For the text-containing cell, return its midpoint in (X, Y) coordinate format. 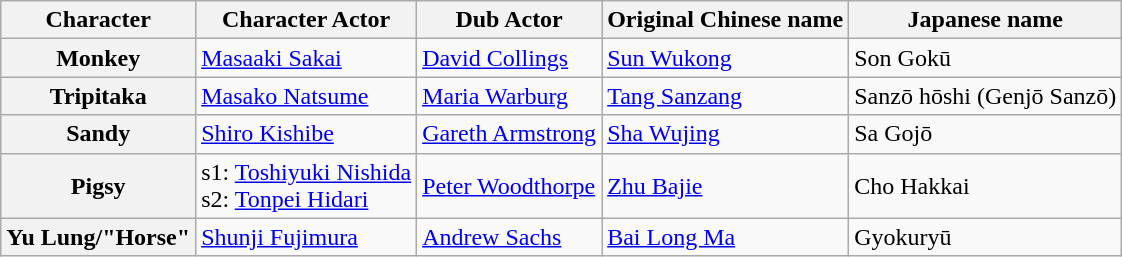
David Collings (510, 58)
Gareth Armstrong (510, 134)
Shunji Fujimura (306, 237)
Masako Natsume (306, 96)
Maria Warburg (510, 96)
Tripitaka (98, 96)
Character (98, 20)
Son Gokū (986, 58)
Original Chinese name (726, 20)
Andrew Sachs (510, 237)
Masaaki Sakai (306, 58)
Peter Woodthorpe (510, 186)
Gyokuryū (986, 237)
Sha Wujing (726, 134)
Bai Long Ma (726, 237)
Sanzō hōshi (Genjō Sanzō) (986, 96)
Yu Lung/"Horse" (98, 237)
Sa Gojō (986, 134)
Sandy (98, 134)
Zhu Bajie (726, 186)
Monkey (98, 58)
s1: Toshiyuki Nishidas2: Tonpei Hidari (306, 186)
Pigsy (98, 186)
Cho Hakkai (986, 186)
Dub Actor (510, 20)
Sun Wukong (726, 58)
Tang Sanzang (726, 96)
Shiro Kishibe (306, 134)
Character Actor (306, 20)
Japanese name (986, 20)
